Detect which cell encompasses the target text, then output its (x, y) center coordinate. 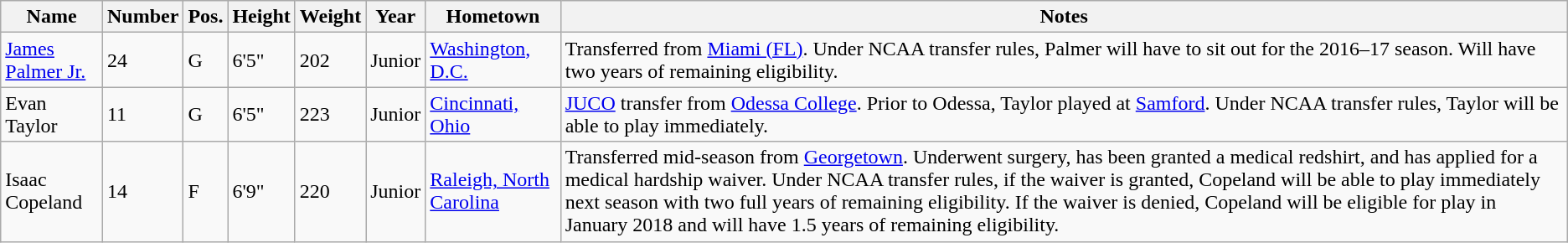
11 (142, 114)
Evan Taylor (52, 114)
Height (261, 17)
Hometown (493, 17)
14 (142, 191)
Isaac Copeland (52, 191)
220 (330, 191)
24 (142, 60)
James Palmer Jr. (52, 60)
JUCO transfer from Odessa College. Prior to Odessa, Taylor played at Samford. Under NCAA transfer rules, Taylor will be able to play immediately. (1064, 114)
223 (330, 114)
Name (52, 17)
Washington, D.C. (493, 60)
Number (142, 17)
Raleigh, North Carolina (493, 191)
202 (330, 60)
Pos. (206, 17)
Year (395, 17)
Weight (330, 17)
Cincinnati, Ohio (493, 114)
Notes (1064, 17)
6'9" (261, 191)
F (206, 191)
